Determine the (X, Y) coordinate at the center of the cell enclosing the given text.  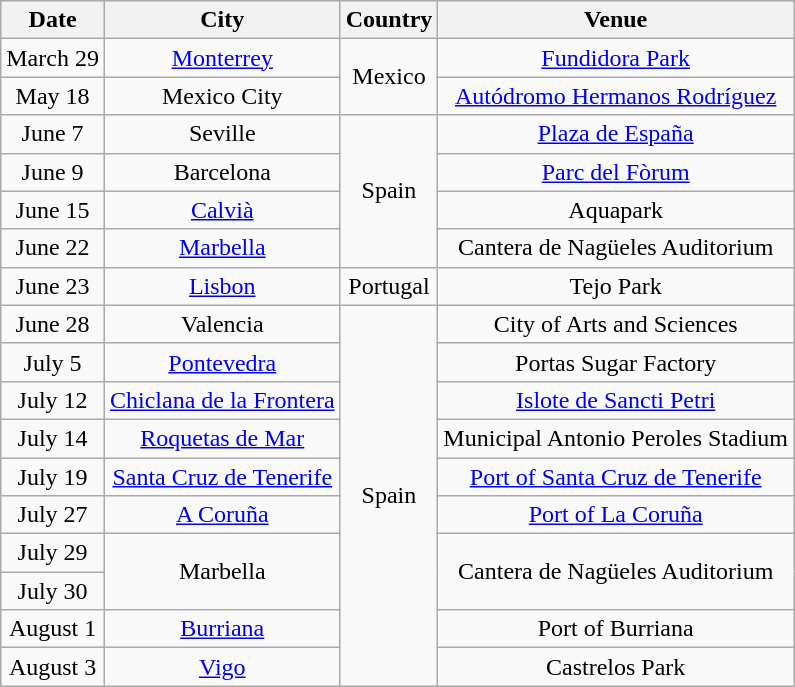
Municipal Antonio Peroles Stadium (616, 438)
Burriana (222, 629)
August 1 (53, 629)
July 29 (53, 553)
June 28 (53, 324)
Plaza de España (616, 134)
Venue (616, 20)
Chiclana de la Frontera (222, 400)
Parc del Fòrum (616, 172)
June 23 (53, 286)
Country (389, 20)
Santa Cruz de Tenerife (222, 477)
Port of La Coruña (616, 515)
May 18 (53, 96)
Mexico City (222, 96)
July 27 (53, 515)
Portas Sugar Factory (616, 362)
Portugal (389, 286)
July 14 (53, 438)
Lisbon (222, 286)
July 5 (53, 362)
Port of Santa Cruz de Tenerife (616, 477)
Autódromo Hermanos Rodríguez (616, 96)
Pontevedra (222, 362)
August 3 (53, 667)
Date (53, 20)
Aquapark (616, 210)
Mexico (389, 77)
July 19 (53, 477)
Vigo (222, 667)
Castrelos Park (616, 667)
Calvià (222, 210)
July 12 (53, 400)
Fundidora Park (616, 58)
March 29 (53, 58)
Port of Burriana (616, 629)
City of Arts and Sciences (616, 324)
A Coruña (222, 515)
City (222, 20)
Monterrey (222, 58)
Seville (222, 134)
July 30 (53, 591)
Roquetas de Mar (222, 438)
June 9 (53, 172)
Tejo Park (616, 286)
Barcelona (222, 172)
June 15 (53, 210)
Valencia (222, 324)
June 22 (53, 248)
Islote de Sancti Petri (616, 400)
June 7 (53, 134)
